Provide the (x, y) coordinate of the cell's center where the given text is located.  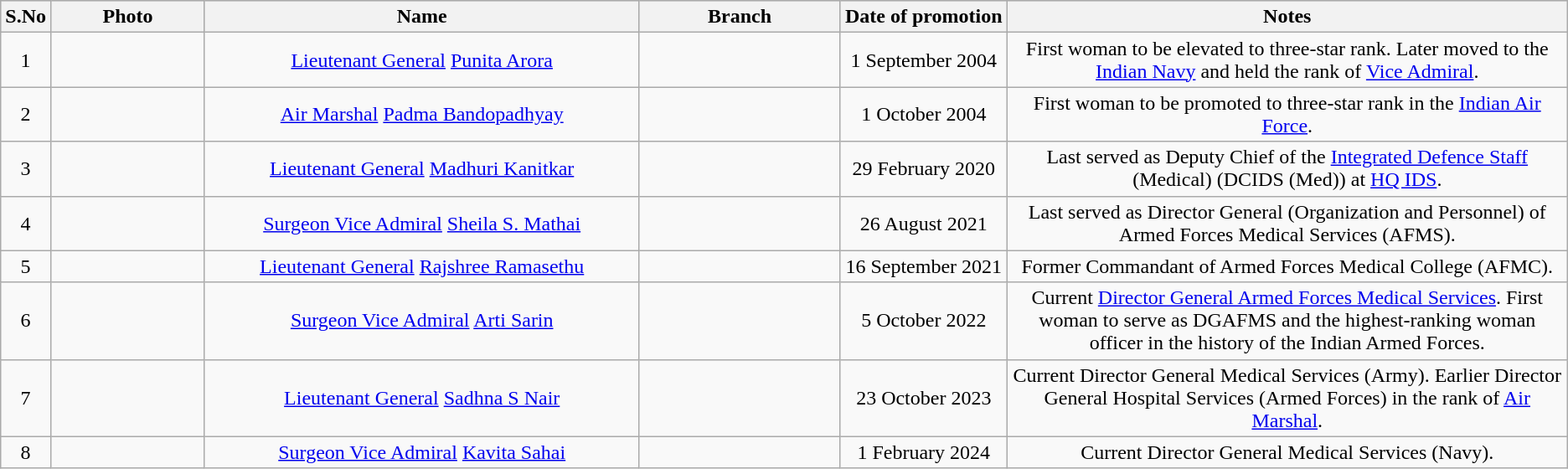
23 October 2023 (923, 398)
Branch (740, 17)
Surgeon Vice Admiral Kavita Sahai (421, 452)
First woman to be elevated to three-star rank. Later moved to the Indian Navy and held the rank of Vice Admiral. (1287, 60)
Lieutenant General Punita Arora (421, 60)
1 (26, 60)
S.No (26, 17)
Surgeon Vice Admiral Sheila S. Mathai (421, 223)
Date of promotion (923, 17)
7 (26, 398)
Name (421, 17)
5 October 2022 (923, 321)
5 (26, 266)
Photo (127, 17)
Lieutenant General Sadhna S Nair (421, 398)
4 (26, 223)
Current Director General Medical Services (Army). Earlier Director General Hospital Services (Armed Forces) in the rank of Air Marshal. (1287, 398)
Lieutenant General Rajshree Ramasethu (421, 266)
Current Director General Medical Services (Navy). (1287, 452)
26 August 2021 (923, 223)
Former Commandant of Armed Forces Medical College (AFMC). (1287, 266)
Air Marshal Padma Bandopadhyay (421, 114)
2 (26, 114)
6 (26, 321)
8 (26, 452)
Last served as Director General (Organization and Personnel) of Armed Forces Medical Services (AFMS). (1287, 223)
1 October 2004 (923, 114)
16 September 2021 (923, 266)
Lieutenant General Madhuri Kanitkar (421, 169)
Notes (1287, 17)
1 February 2024 (923, 452)
Last served as Deputy Chief of the Integrated Defence Staff (Medical) (DCIDS (Med)) at HQ IDS. (1287, 169)
3 (26, 169)
Surgeon Vice Admiral Arti Sarin (421, 321)
First woman to be promoted to three-star rank in the Indian Air Force. (1287, 114)
1 September 2004 (923, 60)
29 February 2020 (923, 169)
